Pinpoint the cell where the given text exists, returning its [X, Y] midpoint coordinate. 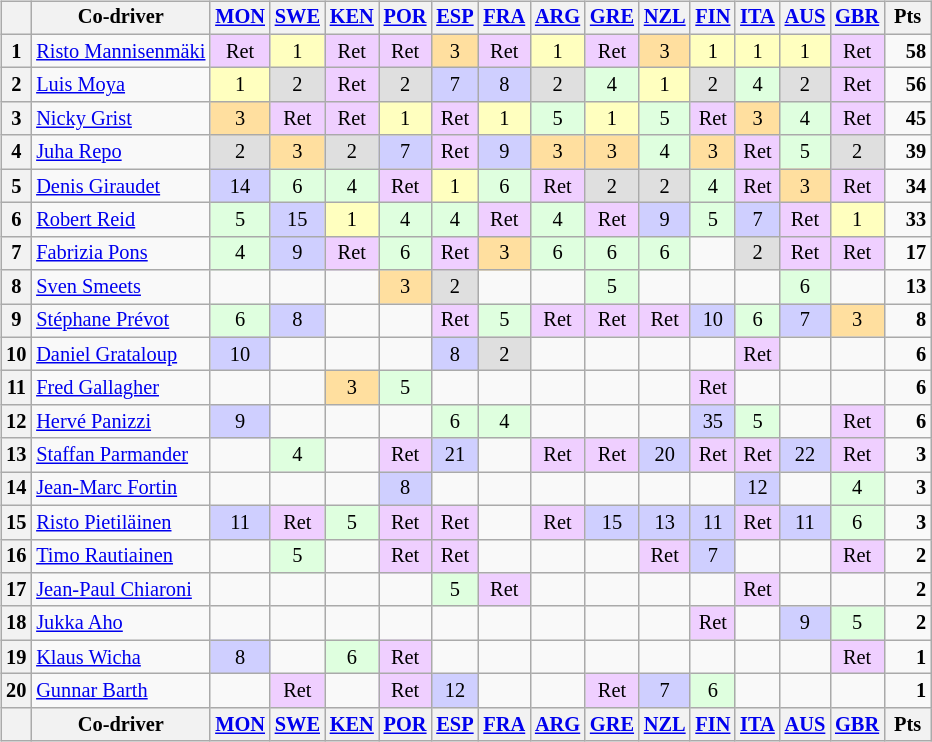
Juha Repo [120, 152]
58 [908, 51]
Denis Giraudet [120, 186]
35 [712, 422]
18 [16, 623]
Fabrizia Pons [120, 253]
Luis Moya [120, 85]
Timo Rautiainen [120, 556]
Jean-Paul Chiaroni [120, 590]
Gunnar Barth [120, 691]
Stéphane Prévot [120, 321]
Risto Pietiläinen [120, 522]
Fred Gallagher [120, 388]
33 [908, 220]
19 [16, 657]
Sven Smeets [120, 287]
45 [908, 119]
Jean-Marc Fortin [120, 489]
22 [805, 455]
21 [454, 455]
Robert Reid [120, 220]
Hervé Panizzi [120, 422]
56 [908, 85]
Jukka Aho [120, 623]
16 [16, 556]
Klaus Wicha [120, 657]
Nicky Grist [120, 119]
39 [908, 152]
Daniel Grataloup [120, 354]
34 [908, 186]
Risto Mannisenmäki [120, 51]
Staffan Parmander [120, 455]
